Identify which cell holds the provided text, then report its [X, Y] central coordinate. 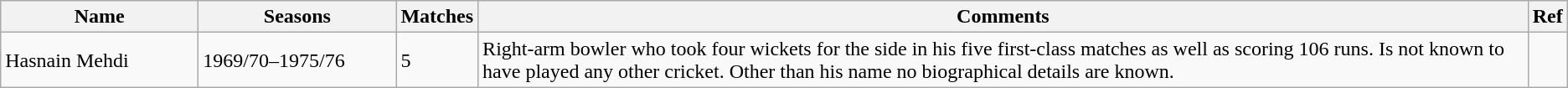
Ref [1548, 17]
Matches [437, 17]
Name [100, 17]
Comments [1003, 17]
5 [437, 60]
1969/70–1975/76 [297, 60]
Seasons [297, 17]
Hasnain Mehdi [100, 60]
